Scan for the cell matching the given text and deliver its [X, Y] coordinate at center. 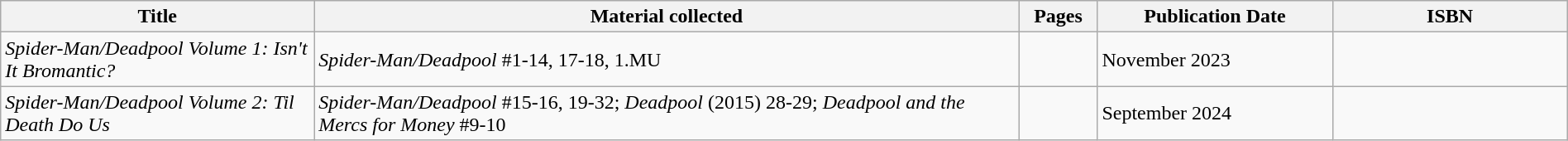
Spider-Man/Deadpool #15-16, 19-32; Deadpool (2015) 28-29; Deadpool and the Mercs for Money #9-10 [667, 113]
Spider-Man/Deadpool #1-14, 17-18, 1.MU [667, 60]
Pages [1059, 17]
Publication Date [1215, 17]
Spider-Man/Deadpool Volume 1: Isn't It Bromantic? [157, 60]
November 2023 [1215, 60]
Title [157, 17]
September 2024 [1215, 113]
Spider-Man/Deadpool Volume 2: Til Death Do Us [157, 113]
Material collected [667, 17]
ISBN [1450, 17]
